Return the [x, y] coordinate for the center point of the cell that contains the specified text.  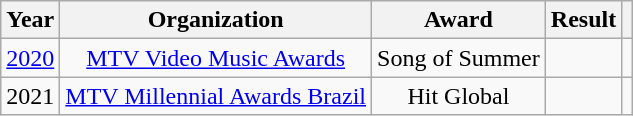
2021 [30, 96]
Hit Global [459, 96]
Award [459, 20]
Organization [216, 20]
MTV Video Music Awards [216, 58]
MTV Millennial Awards Brazil [216, 96]
2020 [30, 58]
Result [583, 20]
Song of Summer [459, 58]
Year [30, 20]
